For the text-containing cell, return its midpoint in [x, y] coordinate format. 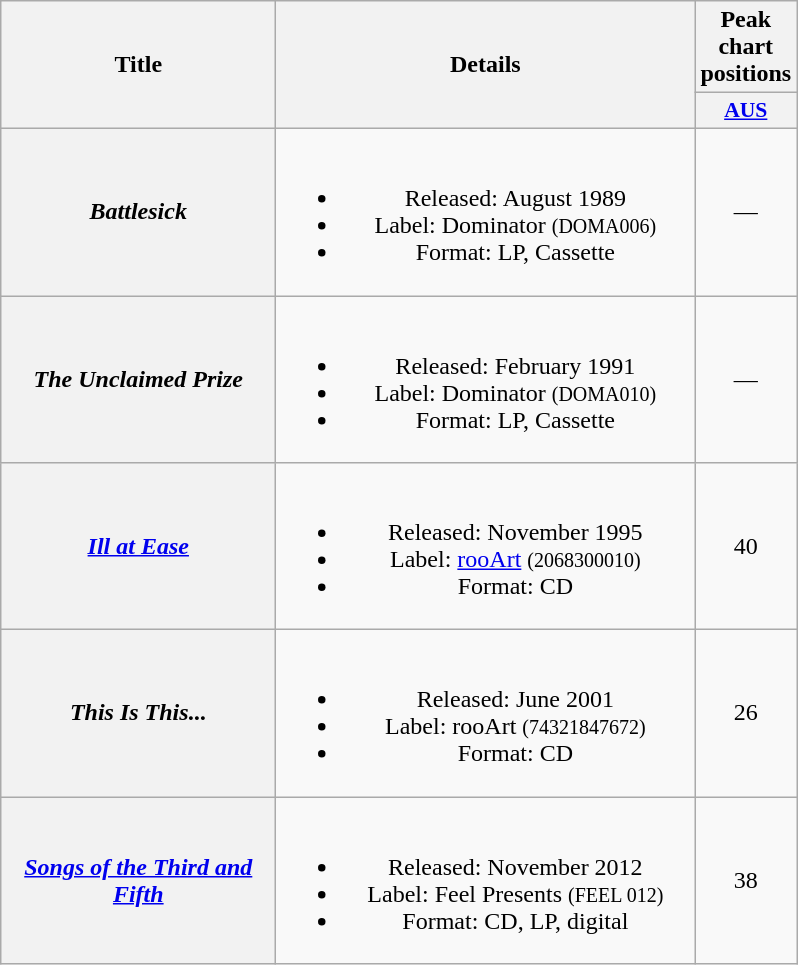
The Unclaimed Prize [138, 380]
40 [746, 546]
Songs of the Third and Fifth [138, 880]
26 [746, 714]
Title [138, 65]
Released: August 1989Label: Dominator (DOMA006)Format: LP, Cassette [486, 212]
AUS [746, 111]
Details [486, 65]
38 [746, 880]
Battlesick [138, 212]
Released: February 1991Label: Dominator (DOMA010)Format: LP, Cassette [486, 380]
Released: November 2012Label: Feel Presents (FEEL 012)Format: CD, LP, digital [486, 880]
Peak chart positions [746, 47]
Released: November 1995Label: rooArt (2068300010)Format: CD [486, 546]
Ill at Ease [138, 546]
Released: June 2001Label: rooArt (74321847672)Format: CD [486, 714]
This Is This... [138, 714]
